Determine the (x, y) coordinate at the center of the cell enclosing the given text.  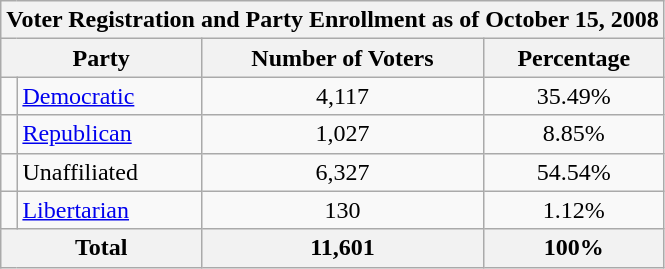
Republican (110, 134)
Percentage (574, 58)
Number of Voters (343, 58)
1.12% (574, 210)
11,601 (343, 248)
1,027 (343, 134)
Unaffiliated (110, 172)
6,327 (343, 172)
Party (102, 58)
Libertarian (110, 210)
Democratic (110, 96)
4,117 (343, 96)
130 (343, 210)
Total (102, 248)
8.85% (574, 134)
100% (574, 248)
35.49% (574, 96)
Voter Registration and Party Enrollment as of October 15, 2008 (332, 20)
54.54% (574, 172)
